Return (x, y) of the center of cell containing provided text 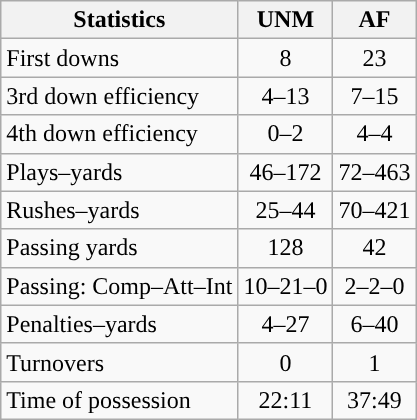
70–421 (374, 210)
4th down efficiency (120, 134)
4–4 (374, 134)
1 (374, 362)
4–13 (286, 96)
2–2–0 (374, 286)
25–44 (286, 210)
46–172 (286, 172)
37:49 (374, 400)
Rushes–yards (120, 210)
Plays–yards (120, 172)
AF (374, 20)
Passing yards (120, 248)
0 (286, 362)
0–2 (286, 134)
22:11 (286, 400)
First downs (120, 58)
Turnovers (120, 362)
7–15 (374, 96)
128 (286, 248)
10–21–0 (286, 286)
3rd down efficiency (120, 96)
8 (286, 58)
23 (374, 58)
72–463 (374, 172)
Penalties–yards (120, 324)
Statistics (120, 20)
Passing: Comp–Att–Int (120, 286)
Time of possession (120, 400)
42 (374, 248)
4–27 (286, 324)
UNM (286, 20)
6–40 (374, 324)
